Capture the cell that displays the provided text and extract its [x, y] central coordinate. 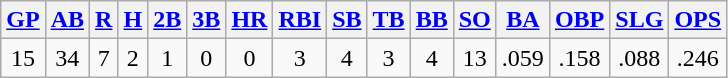
.088 [640, 58]
.158 [579, 58]
2 [133, 58]
SB [347, 20]
15 [23, 58]
R [104, 20]
BA [522, 20]
BB [432, 20]
1 [168, 58]
3B [206, 20]
OPS [698, 20]
7 [104, 58]
OBP [579, 20]
.246 [698, 58]
H [133, 20]
AB [67, 20]
SLG [640, 20]
13 [474, 58]
TB [388, 20]
34 [67, 58]
GP [23, 20]
SO [474, 20]
RBI [300, 20]
.059 [522, 58]
2B [168, 20]
HR [250, 20]
